Provide the [x, y] coordinate of the cell's center where the given text is located.  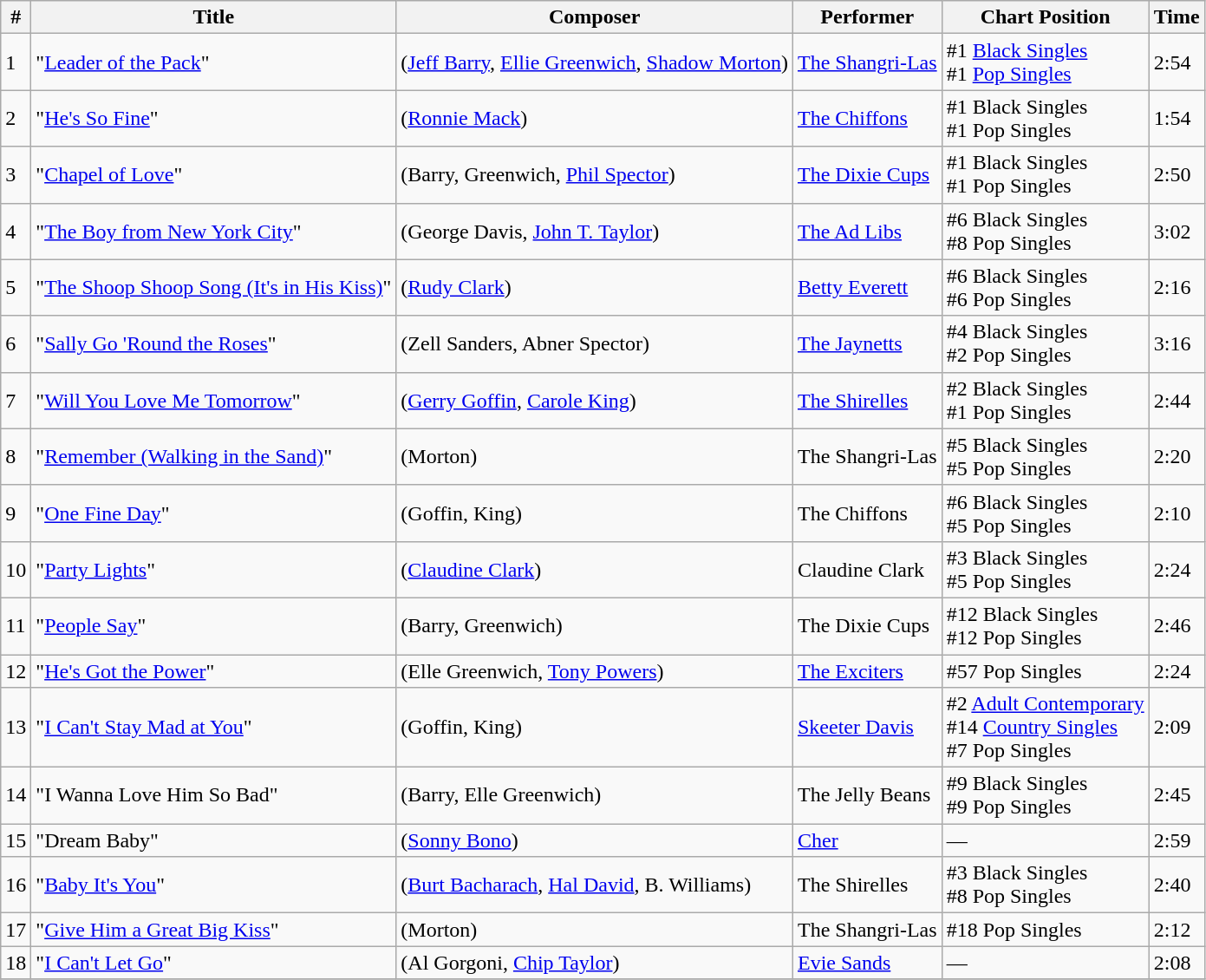
#9 Black Singles#9 Pop Singles [1046, 796]
6 [16, 343]
"Leader of the Pack" [213, 62]
Skeeter Davis [867, 728]
"I Can't Stay Mad at You" [213, 728]
2:10 [1177, 513]
1:54 [1177, 118]
Claudine Clark [867, 569]
8 [16, 456]
2 [16, 118]
17 [16, 930]
15 [16, 840]
"Will You Love Me Tomorrow" [213, 401]
(Sonny Bono) [595, 840]
(Burt Bacharach, Hal David, B. Williams) [595, 885]
18 [16, 963]
"The Shoop Shoop Song (It's in His Kiss)" [213, 288]
Betty Everett [867, 288]
"I Wanna Love Him So Bad" [213, 796]
10 [16, 569]
2:59 [1177, 840]
Composer [595, 17]
(Zell Sanders, Abner Spector) [595, 343]
2:50 [1177, 175]
(Gerry Goffin, Carole King) [595, 401]
2:16 [1177, 288]
#4 Black Singles#2 Pop Singles [1046, 343]
#3 Black Singles#5 Pop Singles [1046, 569]
"Chapel of Love" [213, 175]
(Barry, Greenwich) [595, 626]
7 [16, 401]
16 [16, 885]
#57 Pop Singles [1046, 670]
"Give Him a Great Big Kiss" [213, 930]
1 [16, 62]
"One Fine Day" [213, 513]
"Baby It's You" [213, 885]
#5 Black Singles#5 Pop Singles [1046, 456]
2:20 [1177, 456]
Evie Sands [867, 963]
Title [213, 17]
(Jeff Barry, Ellie Greenwich, Shadow Morton) [595, 62]
5 [16, 288]
3:16 [1177, 343]
13 [16, 728]
(Rudy Clark) [595, 288]
(Barry, Elle Greenwich) [595, 796]
The Ad Libs [867, 231]
2:46 [1177, 626]
#2 Adult Contemporary#14 Country Singles#7 Pop Singles [1046, 728]
(Ronnie Mack) [595, 118]
2:09 [1177, 728]
#2 Black Singles#1 Pop Singles [1046, 401]
12 [16, 670]
2:12 [1177, 930]
#12 Black Singles#12 Pop Singles [1046, 626]
"Sally Go 'Round the Roses" [213, 343]
#6 Black Singles#6 Pop Singles [1046, 288]
2:45 [1177, 796]
The Jaynetts [867, 343]
2:40 [1177, 885]
"Party Lights" [213, 569]
#6 Black Singles#8 Pop Singles [1046, 231]
(Claudine Clark) [595, 569]
"He's Got the Power" [213, 670]
The Exciters [867, 670]
# [16, 17]
(Elle Greenwich, Tony Powers) [595, 670]
#18 Pop Singles [1046, 930]
#6 Black Singles#5 Pop Singles [1046, 513]
Chart Position [1046, 17]
4 [16, 231]
(George Davis, John T. Taylor) [595, 231]
The Jelly Beans [867, 796]
"Remember (Walking in the Sand)" [213, 456]
Cher [867, 840]
3 [16, 175]
Performer [867, 17]
(Barry, Greenwich, Phil Spector) [595, 175]
9 [16, 513]
11 [16, 626]
"He's So Fine" [213, 118]
(Al Gorgoni, Chip Taylor) [595, 963]
"Dream Baby" [213, 840]
"People Say" [213, 626]
"The Boy from New York City" [213, 231]
#3 Black Singles#8 Pop Singles [1046, 885]
14 [16, 796]
2:54 [1177, 62]
2:08 [1177, 963]
2:44 [1177, 401]
3:02 [1177, 231]
"I Can't Let Go" [213, 963]
Time [1177, 17]
